Return (X, Y) of the center of cell containing provided text 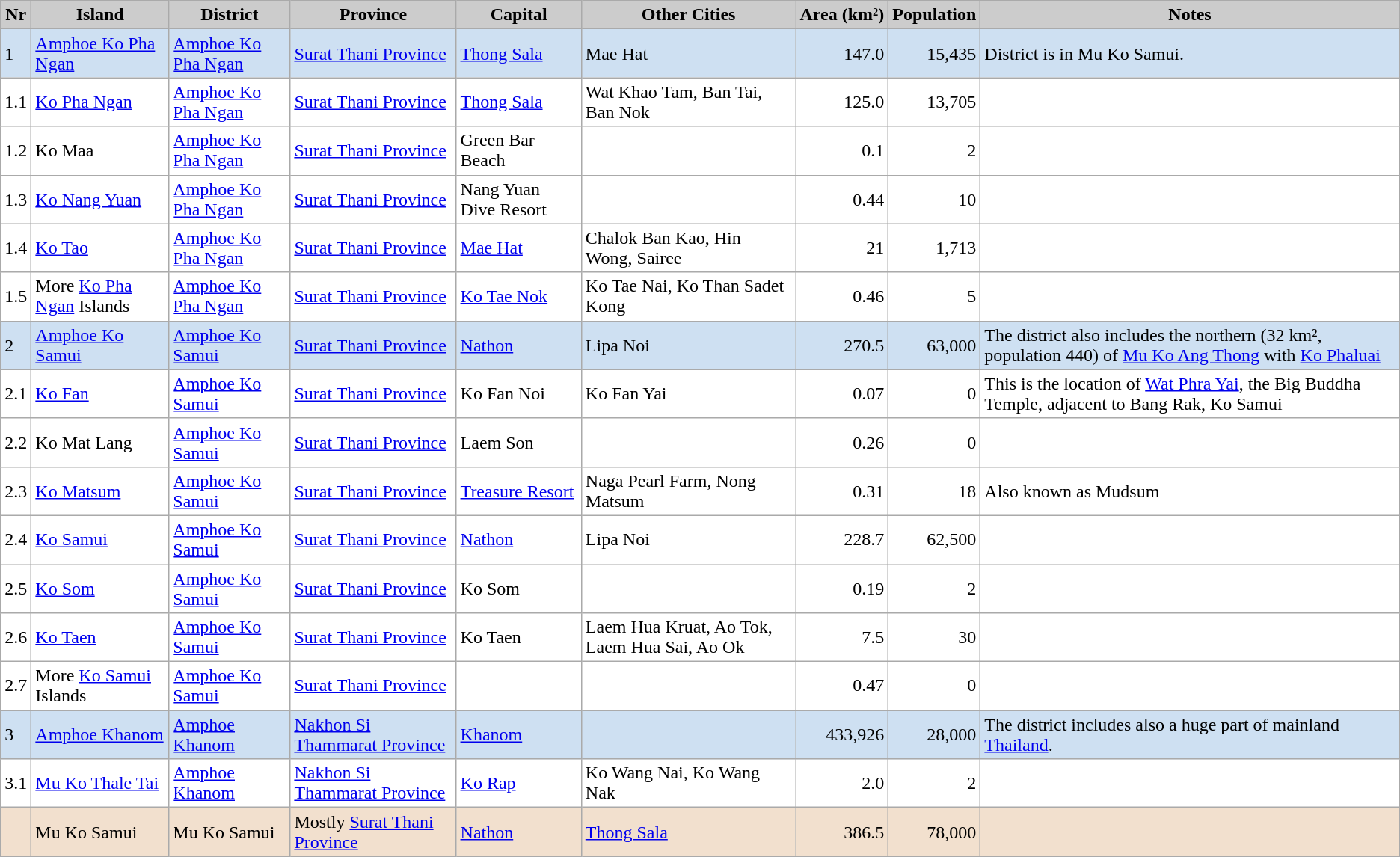
0.1 (842, 151)
2.7 (16, 686)
Population (935, 15)
Ko Rap (519, 784)
1.2 (16, 151)
Nang Yuan Dive Resort (519, 199)
63,000 (935, 345)
2.1 (16, 393)
1 (16, 54)
Notes (1190, 15)
0.26 (842, 443)
228.7 (842, 540)
Treasure Resort (519, 491)
0.31 (842, 491)
Area (km²) (842, 15)
More Ko Pha Ngan Islands (100, 296)
Province (373, 15)
0.47 (842, 686)
1.1 (16, 102)
Ko Fan Noi (519, 393)
270.5 (842, 345)
2.5 (16, 588)
2.6 (16, 637)
0.44 (842, 199)
Also known as Mudsum (1190, 491)
Ko Pha Ngan (100, 102)
Ko Maa (100, 151)
Wat Khao Tam, Ban Tai, Ban Nok (688, 102)
Ko Nang Yuan (100, 199)
0.07 (842, 393)
78,000 (935, 832)
13,705 (935, 102)
433,926 (842, 734)
2.4 (16, 540)
3.1 (16, 784)
Ko Fan Yai (688, 393)
Ko Mat Lang (100, 443)
7.5 (842, 637)
2.2 (16, 443)
District is in Mu Ko Samui. (1190, 54)
The district includes also a huge part of mainland Thailand. (1190, 734)
District (230, 15)
Khanom (519, 734)
Ko Tae Nai, Ko Than Sadet Kong (688, 296)
1.4 (16, 248)
Laem Son (519, 443)
Green Bar Beach (519, 151)
18 (935, 491)
Ko Matsum (100, 491)
Other Cities (688, 15)
5 (935, 296)
Chalok Ban Kao, Hin Wong, Sairee (688, 248)
Mostly Surat Thani Province (373, 832)
15,435 (935, 54)
21 (842, 248)
1.5 (16, 296)
62,500 (935, 540)
0.46 (842, 296)
3 (16, 734)
147.0 (842, 54)
2.0 (842, 784)
Capital (519, 15)
Ko Samui (100, 540)
10 (935, 199)
Naga Pearl Farm, Nong Matsum (688, 491)
Ko Fan (100, 393)
30 (935, 637)
More Ko Samui Islands (100, 686)
Nr (16, 15)
125.0 (842, 102)
Laem Hua Kruat, Ao Tok, Laem Hua Sai, Ao Ok (688, 637)
28,000 (935, 734)
1.3 (16, 199)
Ko Wang Nai, Ko Wang Nak (688, 784)
The district also includes the northern (32 km², population 440) of Mu Ko Ang Thong with Ko Phaluai (1190, 345)
2.3 (16, 491)
0.19 (842, 588)
Mu Ko Thale Tai (100, 784)
386.5 (842, 832)
Ko Tao (100, 248)
This is the location of Wat Phra Yai, the Big Buddha Temple, adjacent to Bang Rak, Ko Samui (1190, 393)
1,713 (935, 248)
Island (100, 15)
Ko Tae Nok (519, 296)
